Detect which cell encompasses the target text, then output its (x, y) center coordinate. 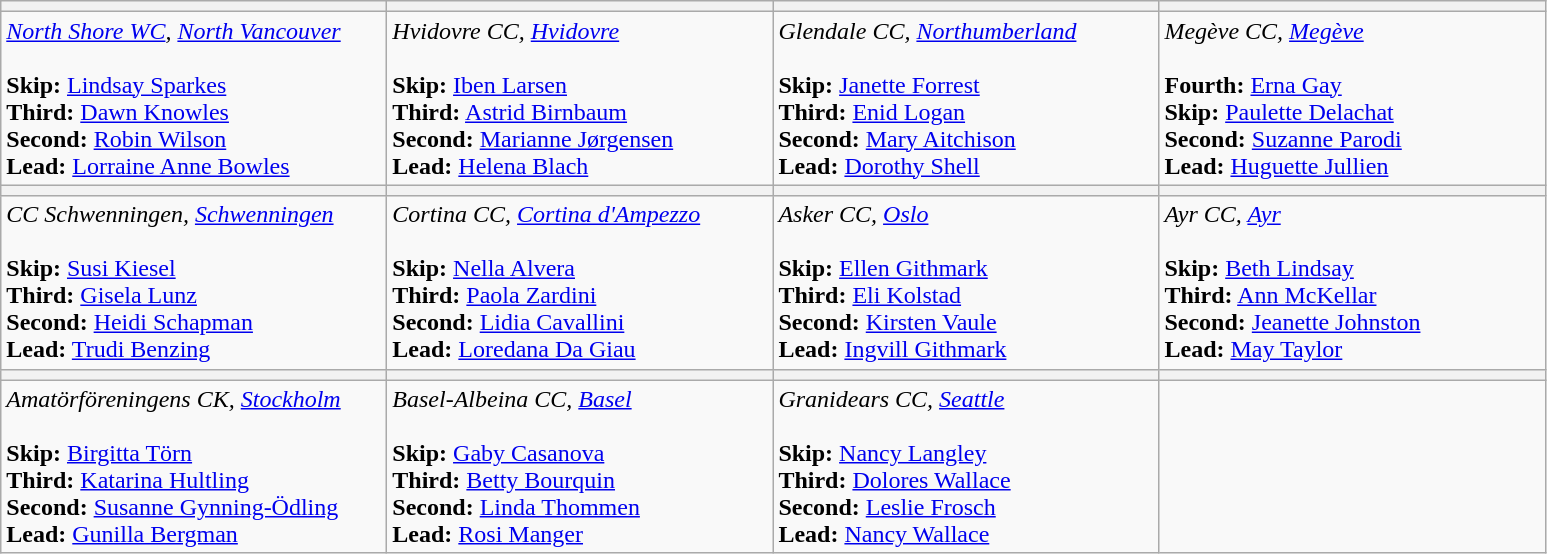
Granidears CC, Seattle Skip: Nancy Langley Third: Dolores Wallace Second: Leslie Frosch Lead: Nancy Wallace (966, 466)
Megève CC, Megève Fourth: Erna Gay Skip: Paulette Delachat Second: Suzanne Parodi Lead: Huguette Jullien (1352, 98)
North Shore WC, North Vancouver Skip: Lindsay Sparkes Third: Dawn Knowles Second: Robin Wilson Lead: Lorraine Anne Bowles (194, 98)
Hvidovre CC, Hvidovre Skip: Iben Larsen Third: Astrid Birnbaum Second: Marianne Jørgensen Lead: Helena Blach (580, 98)
Basel-Albeina CC, Basel Skip: Gaby Casanova Third: Betty Bourquin Second: Linda Thommen Lead: Rosi Manger (580, 466)
CC Schwenningen, Schwenningen Skip: Susi Kiesel Third: Gisela Lunz Second: Heidi Schapman Lead: Trudi Benzing (194, 282)
Glendale CC, Northumberland Skip: Janette Forrest Third: Enid Logan Second: Mary Aitchison Lead: Dorothy Shell (966, 98)
Ayr CC, Ayr Skip: Beth Lindsay Third: Ann McKellar Second: Jeanette Johnston Lead: May Taylor (1352, 282)
Asker CC, Oslo Skip: Ellen Githmark Third: Eli Kolstad Second: Kirsten Vaule Lead: Ingvill Githmark (966, 282)
Amatörföreningens CK, StockholmSkip: Birgitta Törn Third: Katarina Hultling Second: Susanne Gynning-Ödling Lead: Gunilla Bergman (194, 466)
Cortina CC, Cortina d'Ampezzo Skip: Nella Alvera Third: Paola Zardini Second: Lidia Cavallini Lead: Loredana Da Giau (580, 282)
